Identify which cell holds the provided text, then report its (x, y) central coordinate. 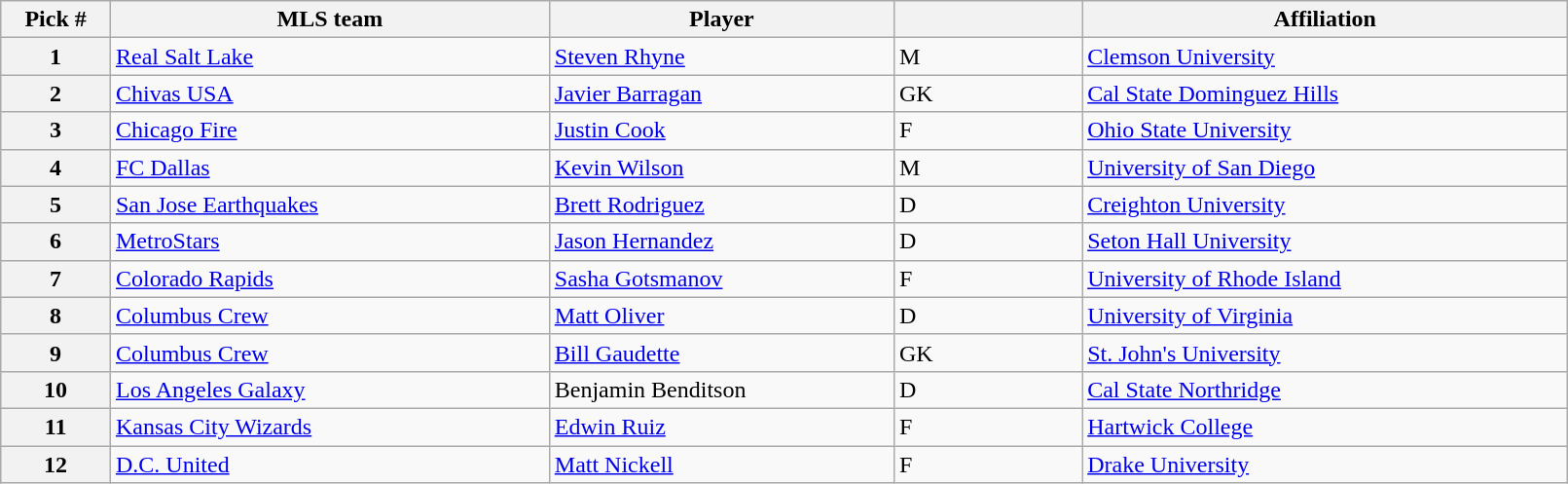
Bill Gaudette (721, 353)
3 (56, 130)
Edwin Ruiz (721, 427)
10 (56, 390)
Brett Rodriguez (721, 205)
Javier Barragan (721, 93)
1 (56, 56)
Kansas City Wizards (329, 427)
6 (56, 242)
D.C. United (329, 465)
Drake University (1326, 465)
Affiliation (1326, 19)
7 (56, 279)
Chivas USA (329, 93)
Matt Nickell (721, 465)
9 (56, 353)
Los Angeles Galaxy (329, 390)
San Jose Earthquakes (329, 205)
Cal State Dominguez Hills (1326, 93)
MetroStars (329, 242)
Colorado Rapids (329, 279)
Jason Hernandez (721, 242)
Clemson University (1326, 56)
University of Rhode Island (1326, 279)
2 (56, 93)
Chicago Fire (329, 130)
Ohio State University (1326, 130)
12 (56, 465)
Seton Hall University (1326, 242)
Cal State Northridge (1326, 390)
Matt Oliver (721, 316)
Hartwick College (1326, 427)
Kevin Wilson (721, 168)
8 (56, 316)
Justin Cook (721, 130)
MLS team (329, 19)
Player (721, 19)
Real Salt Lake (329, 56)
5 (56, 205)
FC Dallas (329, 168)
Benjamin Benditson (721, 390)
Creighton University (1326, 205)
University of San Diego (1326, 168)
St. John's University (1326, 353)
Sasha Gotsmanov (721, 279)
11 (56, 427)
Pick # (56, 19)
Steven Rhyne (721, 56)
4 (56, 168)
University of Virginia (1326, 316)
